From the cell containing the given text, extract its center point as (X, Y) coordinate. 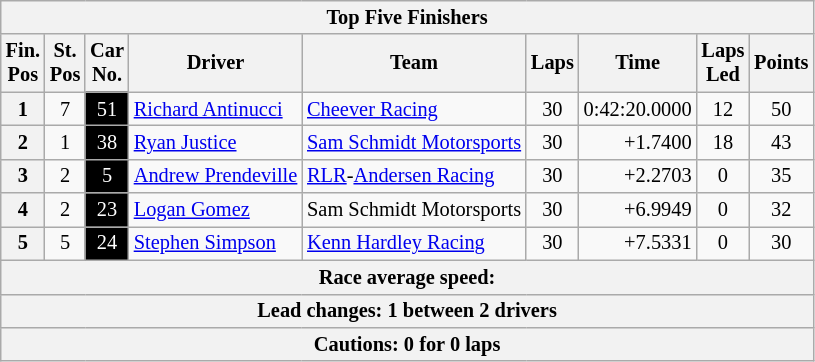
Driver (216, 63)
Stephen Simpson (216, 243)
+6.9949 (638, 210)
Lead changes: 1 between 2 drivers (408, 311)
35 (781, 176)
3 (23, 176)
Kenn Hardley Racing (414, 243)
+7.5331 (638, 243)
+2.2703 (638, 176)
Cautions: 0 for 0 laps (408, 344)
0:42:20.0000 (638, 109)
Richard Antinucci (216, 109)
LapsLed (724, 63)
32 (781, 210)
Ryan Justice (216, 142)
43 (781, 142)
18 (724, 142)
St.Pos (65, 63)
4 (23, 210)
RLR-Andersen Racing (414, 176)
24 (107, 243)
12 (724, 109)
23 (107, 210)
CarNo. (107, 63)
Top Five Finishers (408, 17)
7 (65, 109)
Laps (552, 63)
Time (638, 63)
51 (107, 109)
38 (107, 142)
Fin.Pos (23, 63)
+1.7400 (638, 142)
Race average speed: (408, 277)
Logan Gomez (216, 210)
Team (414, 63)
50 (781, 109)
Cheever Racing (414, 109)
Points (781, 63)
Andrew Prendeville (216, 176)
